Detect which cell encompasses the target text, then output its (X, Y) center coordinate. 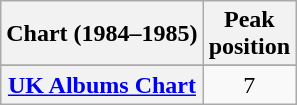
UK Albums Chart (102, 85)
Peakposition (249, 34)
Chart (1984–1985) (102, 34)
7 (249, 85)
